Return [X, Y] of the center of cell containing provided text 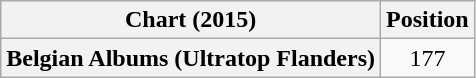
Position [428, 20]
Belgian Albums (Ultratop Flanders) [191, 58]
Chart (2015) [191, 20]
177 [428, 58]
